For the text-containing cell, return its midpoint in (X, Y) coordinate format. 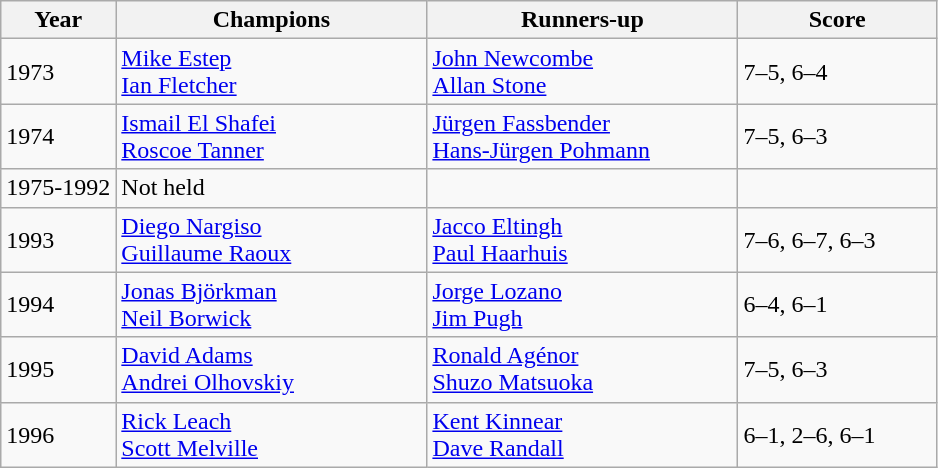
Jorge Lozano Jim Pugh (582, 304)
1996 (58, 434)
Score (838, 20)
1993 (58, 240)
Kent Kinnear Dave Randall (582, 434)
7–5, 6–4 (838, 72)
Champions (272, 20)
Diego Nargiso Guillaume Raoux (272, 240)
Year (58, 20)
7–6, 6–7, 6–3 (838, 240)
1974 (58, 136)
1995 (58, 370)
Ronald Agénor Shuzo Matsuoka (582, 370)
6–1, 2–6, 6–1 (838, 434)
Rick Leach Scott Melville (272, 434)
Not held (272, 188)
Jonas Björkman Neil Borwick (272, 304)
1973 (58, 72)
1994 (58, 304)
John Newcombe Allan Stone (582, 72)
Runners-up (582, 20)
Jacco Eltingh Paul Haarhuis (582, 240)
Mike Estep Ian Fletcher (272, 72)
6–4, 6–1 (838, 304)
Jürgen Fassbender Hans-Jürgen Pohmann (582, 136)
Ismail El Shafei Roscoe Tanner (272, 136)
David Adams Andrei Olhovskiy (272, 370)
1975-1992 (58, 188)
